Extract the (x, y) coordinate from the center of the cell holding the provided text.  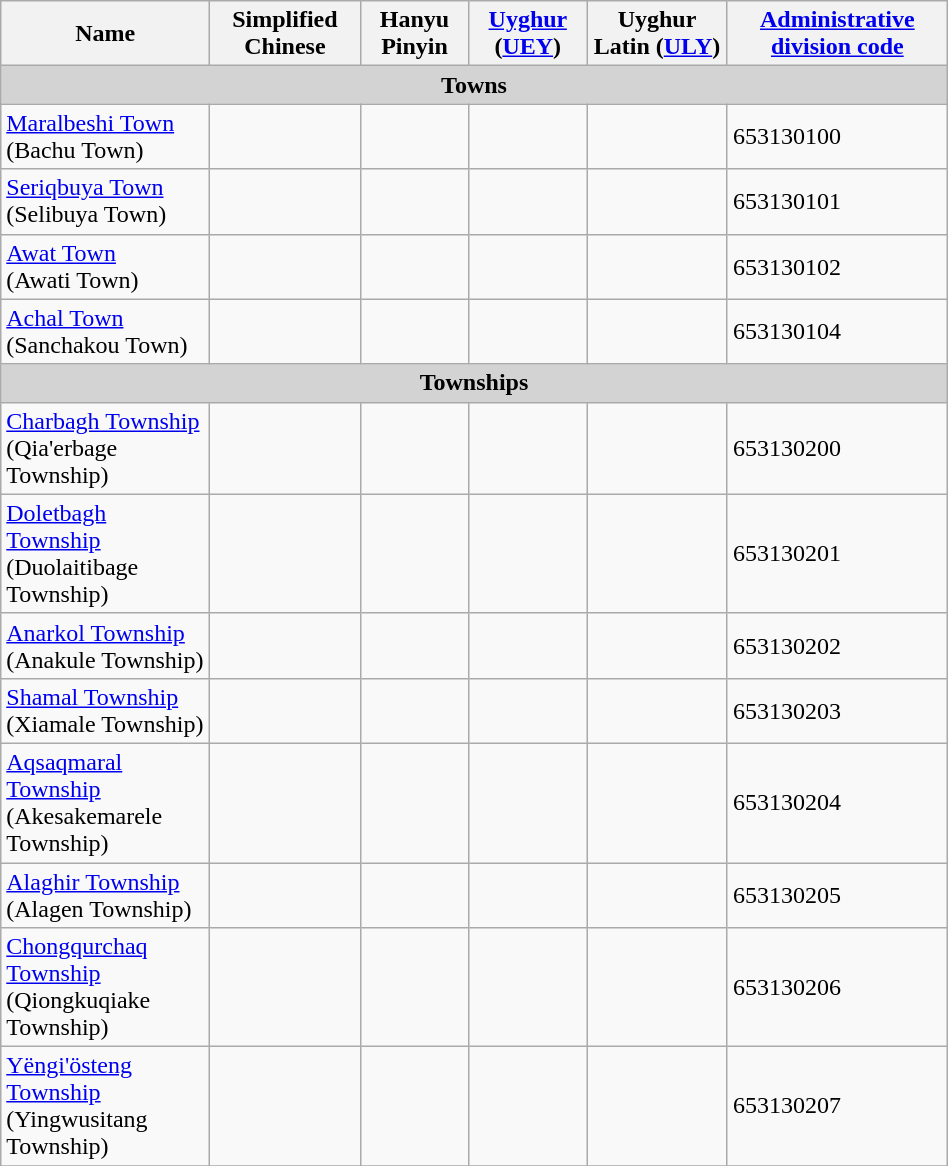
Name (106, 34)
653130205 (837, 894)
653130206 (837, 988)
Yëngi'östeng Township(Yingwusitang Township) (106, 1106)
Seriqbuya Town(Selibuya Town) (106, 202)
Doletbagh Township(Duolaitibage Township) (106, 554)
Awat Town(Awati Town) (106, 266)
653130203 (837, 710)
653130200 (837, 448)
Uyghur (UEY) (528, 34)
653130102 (837, 266)
Anarkol Township(Anakule Township) (106, 646)
Administrative division code (837, 34)
653130204 (837, 802)
653130104 (837, 332)
Chongqurchaq Township(Qiongkuqiake Township) (106, 988)
Charbagh Township(Qia'erbage Township) (106, 448)
653130202 (837, 646)
653130201 (837, 554)
Uyghur Latin (ULY) (658, 34)
Simplified Chinese (285, 34)
653130207 (837, 1106)
Aqsaqmaral Township(Akesakemarele Township) (106, 802)
653130100 (837, 136)
Achal Town(Sanchakou Town) (106, 332)
Maralbeshi Town(Bachu Town) (106, 136)
Towns (474, 85)
653130101 (837, 202)
Shamal Township(Xiamale Township) (106, 710)
Townships (474, 383)
Alaghir Township(Alagen Township) (106, 894)
Hanyu Pinyin (414, 34)
